Return [X, Y] of the center of cell containing provided text 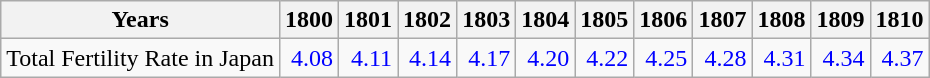
1802 [428, 20]
4.14 [428, 58]
4.20 [546, 58]
4.28 [722, 58]
4.17 [486, 58]
Total Fertility Rate in Japan [140, 58]
4.34 [840, 58]
1810 [900, 20]
1801 [368, 20]
4.22 [604, 58]
1800 [308, 20]
4.37 [900, 58]
4.25 [664, 58]
4.11 [368, 58]
1808 [782, 20]
4.08 [308, 58]
1803 [486, 20]
1806 [664, 20]
1807 [722, 20]
1805 [604, 20]
1804 [546, 20]
4.31 [782, 58]
1809 [840, 20]
Years [140, 20]
